Locate the cell with the specified text and output its [X, Y] center coordinate. 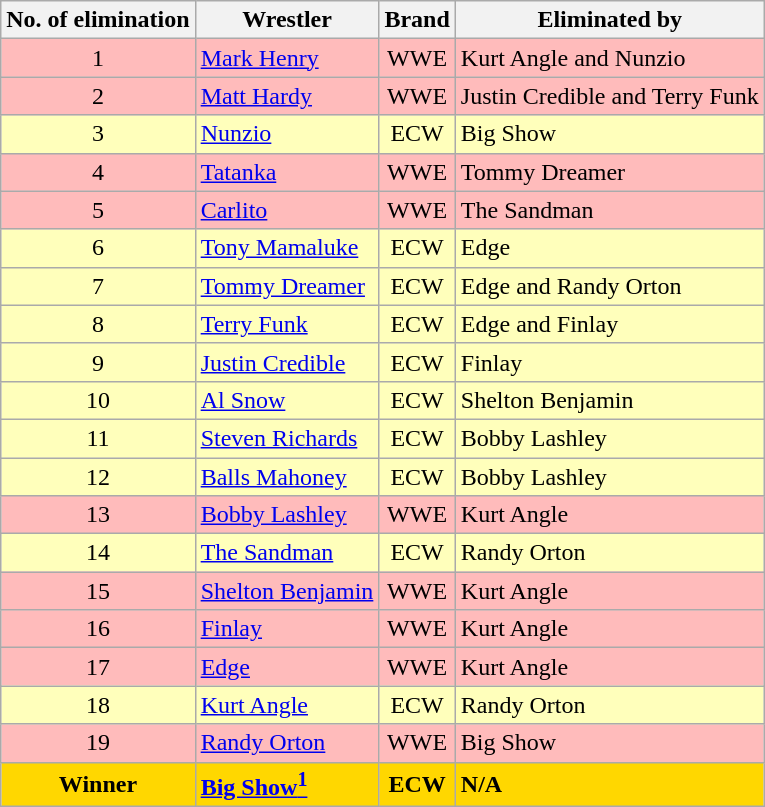
Brand [417, 20]
4 [98, 172]
Justin Credible and Terry Funk [610, 96]
Eliminated by [610, 20]
Tony Mamaluke [287, 248]
Justin Credible [287, 362]
19 [98, 743]
14 [98, 553]
N/A [610, 784]
12 [98, 477]
6 [98, 248]
Terry Funk [287, 324]
10 [98, 400]
Wrestler [287, 20]
15 [98, 591]
Big Show1 [287, 784]
Nunzio [287, 134]
Al Snow [287, 400]
Mark Henry [287, 58]
Tatanka [287, 172]
Carlito [287, 210]
9 [98, 362]
7 [98, 286]
Steven Richards [287, 438]
Matt Hardy [287, 96]
5 [98, 210]
Edge and Finlay [610, 324]
8 [98, 324]
Kurt Angle and Nunzio [610, 58]
17 [98, 667]
11 [98, 438]
No. of elimination [98, 20]
2 [98, 96]
1 [98, 58]
3 [98, 134]
13 [98, 515]
Winner [98, 784]
Edge and Randy Orton [610, 286]
16 [98, 629]
18 [98, 705]
Balls Mahoney [287, 477]
